For the text-containing cell, return its midpoint in (X, Y) coordinate format. 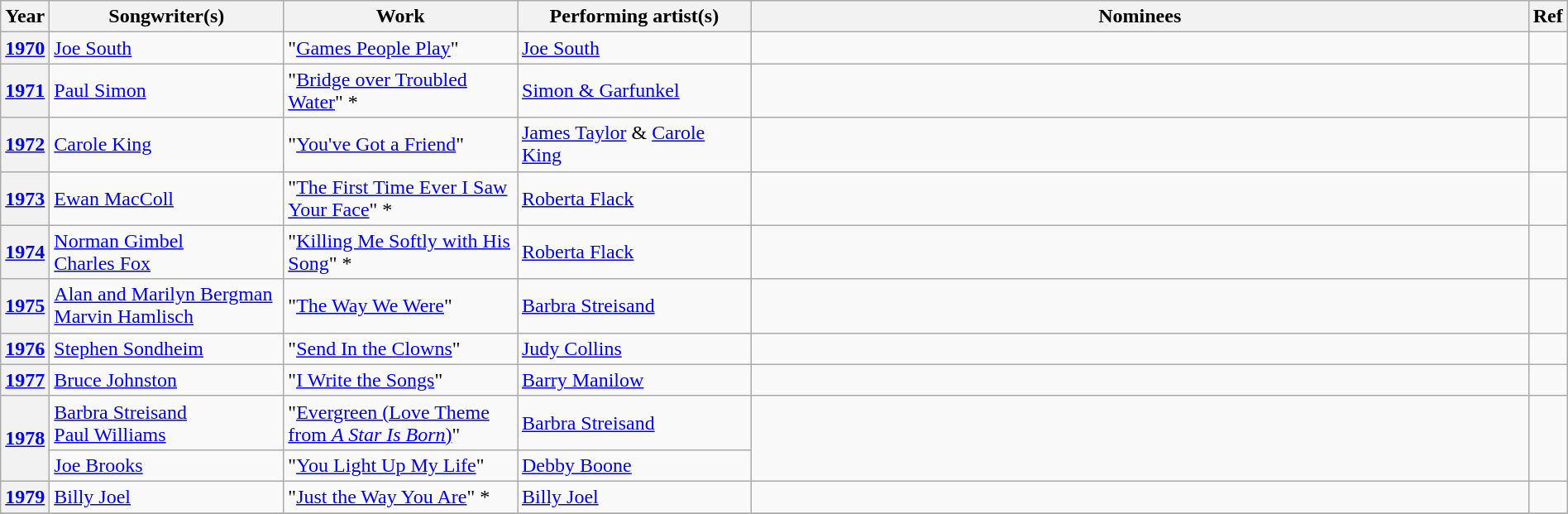
Year (25, 17)
1976 (25, 348)
Paul Simon (167, 91)
1970 (25, 48)
Barry Manilow (635, 380)
1979 (25, 497)
Norman GimbelCharles Fox (167, 252)
"Bridge over Troubled Water" * (400, 91)
1973 (25, 199)
Stephen Sondheim (167, 348)
"You Light Up My Life" (400, 465)
1978 (25, 439)
Judy Collins (635, 348)
1972 (25, 144)
1977 (25, 380)
"I Write the Songs" (400, 380)
"Send In the Clowns" (400, 348)
Carole King (167, 144)
Songwriter(s) (167, 17)
Debby Boone (635, 465)
"The First Time Ever I Saw Your Face" * (400, 199)
Performing artist(s) (635, 17)
Bruce Johnston (167, 380)
Nominees (1140, 17)
1971 (25, 91)
Joe Brooks (167, 465)
"You've Got a Friend" (400, 144)
Ref (1548, 17)
Barbra StreisandPaul Williams (167, 422)
"Killing Me Softly with His Song" * (400, 252)
Work (400, 17)
"Evergreen (Love Theme from A Star Is Born)" (400, 422)
1974 (25, 252)
"The Way We Were" (400, 306)
Alan and Marilyn BergmanMarvin Hamlisch (167, 306)
"Just the Way You Are" * (400, 497)
James Taylor & Carole King (635, 144)
Simon & Garfunkel (635, 91)
Ewan MacColl (167, 199)
"Games People Play" (400, 48)
1975 (25, 306)
